Detect which cell encompasses the target text, then output its [x, y] center coordinate. 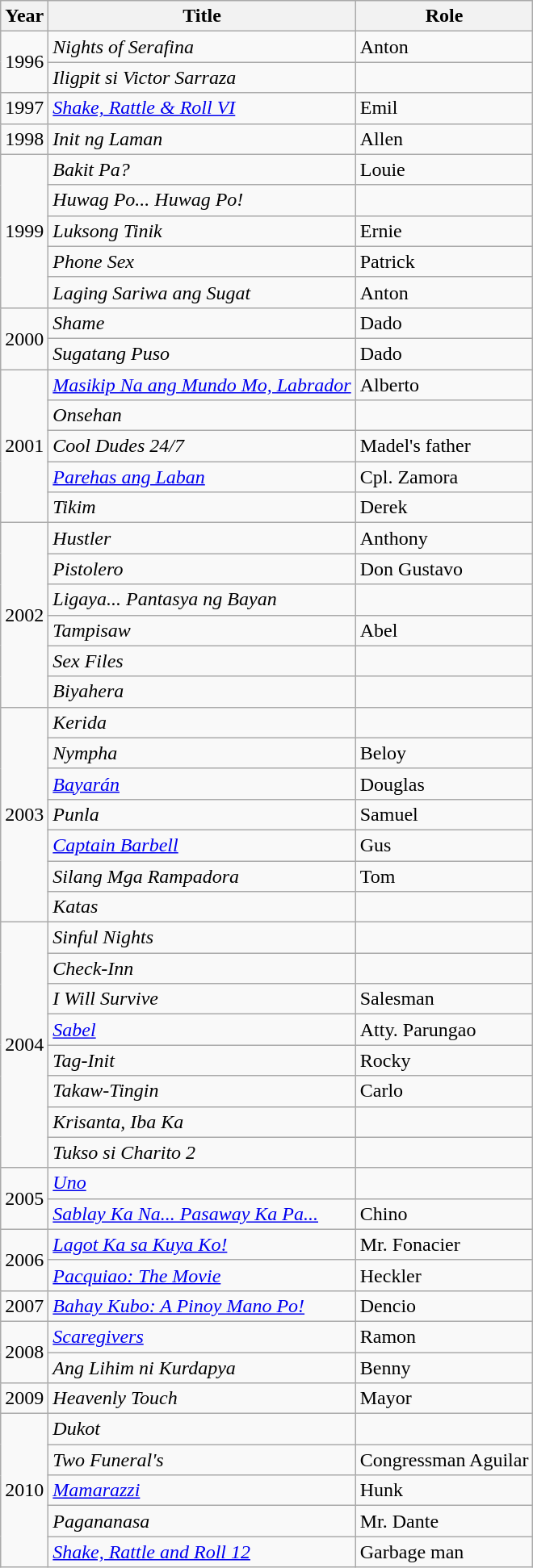
Chino [444, 1214]
Tikim [202, 508]
Mamarazzi [202, 1491]
Anthony [444, 538]
Iligpit si Victor Sarraza [202, 77]
Bakit Pa? [202, 169]
Phone Sex [202, 261]
Shake, Rattle & Roll VI [202, 108]
Bahay Kubo: A Pinoy Mano Po! [202, 1306]
Biyahera [202, 692]
2002 [24, 615]
Cool Dudes 24/7 [202, 446]
Alberto [444, 385]
Louie [444, 169]
1999 [24, 231]
Madel's father [444, 446]
Sablay Ka Na... Pasaway Ka Pa... [202, 1214]
Sinful Nights [202, 938]
Scaregivers [202, 1336]
2006 [24, 1260]
2000 [24, 338]
Emil [444, 108]
Masikip Na ang Mundo Mo, Labrador [202, 385]
Init ng Laman [202, 139]
Derek [444, 508]
Two Funeral's [202, 1460]
Katas [202, 907]
Patrick [444, 261]
Heckler [444, 1275]
2010 [24, 1491]
Tukso si Charito 2 [202, 1152]
Tag-Init [202, 1060]
Congressman Aguilar [444, 1460]
Luksong Tinik [202, 231]
Sabel [202, 1030]
Gus [444, 845]
Laging Sariwa ang Sugat [202, 292]
Dencio [444, 1306]
Year [24, 16]
Hunk [444, 1491]
Kerida [202, 722]
Sugatang Puso [202, 353]
Don Gustavo [444, 569]
Shake, Rattle and Roll 12 [202, 1552]
Douglas [444, 784]
Pistolero [202, 569]
Ramon [444, 1336]
Captain Barbell [202, 845]
Ligaya... Pantasya ng Bayan [202, 600]
Mr. Dante [444, 1521]
Samuel [444, 814]
Silang Mga Rampadora [202, 876]
1997 [24, 108]
Garbage man [444, 1552]
Salesman [444, 999]
Mr. Fonacier [444, 1244]
Krisanta, Iba Ka [202, 1122]
Sex Files [202, 661]
Role [444, 16]
2001 [24, 446]
2004 [24, 1045]
Tampisaw [202, 630]
Check-Inn [202, 968]
Onsehan [202, 416]
Bayarán [202, 784]
Title [202, 16]
Dukot [202, 1429]
Atty. Parungao [444, 1030]
1998 [24, 139]
Allen [444, 139]
Shame [202, 323]
Tom [444, 876]
2008 [24, 1352]
Punla [202, 814]
Benny [444, 1368]
2009 [24, 1399]
2003 [24, 814]
Pacquiao: The Movie [202, 1275]
Mayor [444, 1399]
Ernie [444, 231]
Carlo [444, 1091]
Nights of Serafina [202, 47]
Ang Lihim ni Kurdapya [202, 1368]
2005 [24, 1198]
I Will Survive [202, 999]
Takaw-Tingin [202, 1091]
Rocky [444, 1060]
Lagot Ka sa Kuya Ko! [202, 1244]
Nympha [202, 753]
Heavenly Touch [202, 1399]
Beloy [444, 753]
Pagananasa [202, 1521]
Abel [444, 630]
2007 [24, 1306]
Cpl. Zamora [444, 477]
Uno [202, 1183]
Huwag Po... Huwag Po! [202, 200]
Parehas ang Laban [202, 477]
1996 [24, 62]
Hustler [202, 538]
